Locate the cell with the specified text and output its [X, Y] center coordinate. 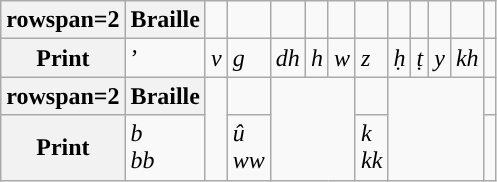
ṭ [420, 58]
bbb [165, 148]
h [316, 58]
kkk [371, 148]
z [371, 58]
v [216, 58]
dh [288, 58]
g [248, 58]
ûww [248, 148]
’ [165, 58]
ḥ [400, 58]
kh [467, 58]
y [440, 58]
w [342, 58]
